Extract the [x, y] coordinate from the center of the cell holding the provided text.  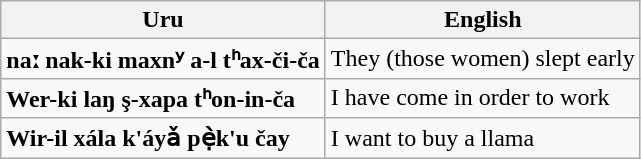
Wer-ki laŋ ş-xapa tʰon-in-ča [164, 98]
English [482, 20]
Wir-il xála k'áyǎ pẹ̀k'u čay [164, 138]
They (those women) slept early [482, 59]
naː nak-ki maxnʸ a-l tʰax-či-ča [164, 59]
I have come in order to work [482, 98]
Uru [164, 20]
I want to buy a llama [482, 138]
